Pinpoint the cell where the given text exists, returning its (X, Y) midpoint coordinate. 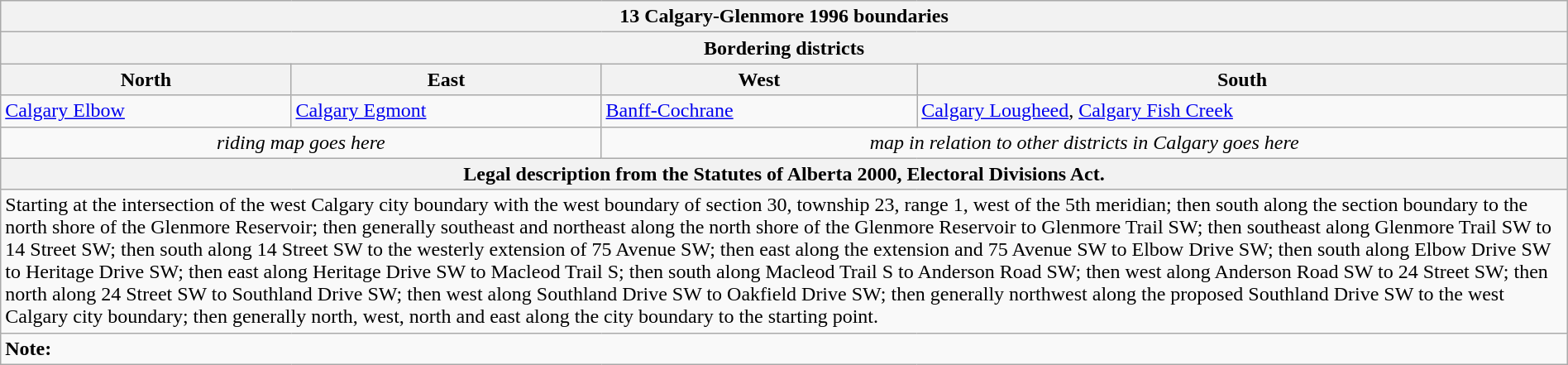
East (447, 79)
Legal description from the Statutes of Alberta 2000, Electoral Divisions Act. (784, 174)
Calgary Egmont (447, 111)
North (146, 79)
Note: (784, 348)
13 Calgary-Glenmore 1996 boundaries (784, 17)
West (759, 79)
South (1242, 79)
riding map goes here (301, 142)
Calgary Elbow (146, 111)
Banff-Cochrane (759, 111)
Bordering districts (784, 48)
Calgary Lougheed, Calgary Fish Creek (1242, 111)
map in relation to other districts in Calgary goes here (1084, 142)
